Extract the (X, Y) coordinate from the center of the cell holding the provided text.  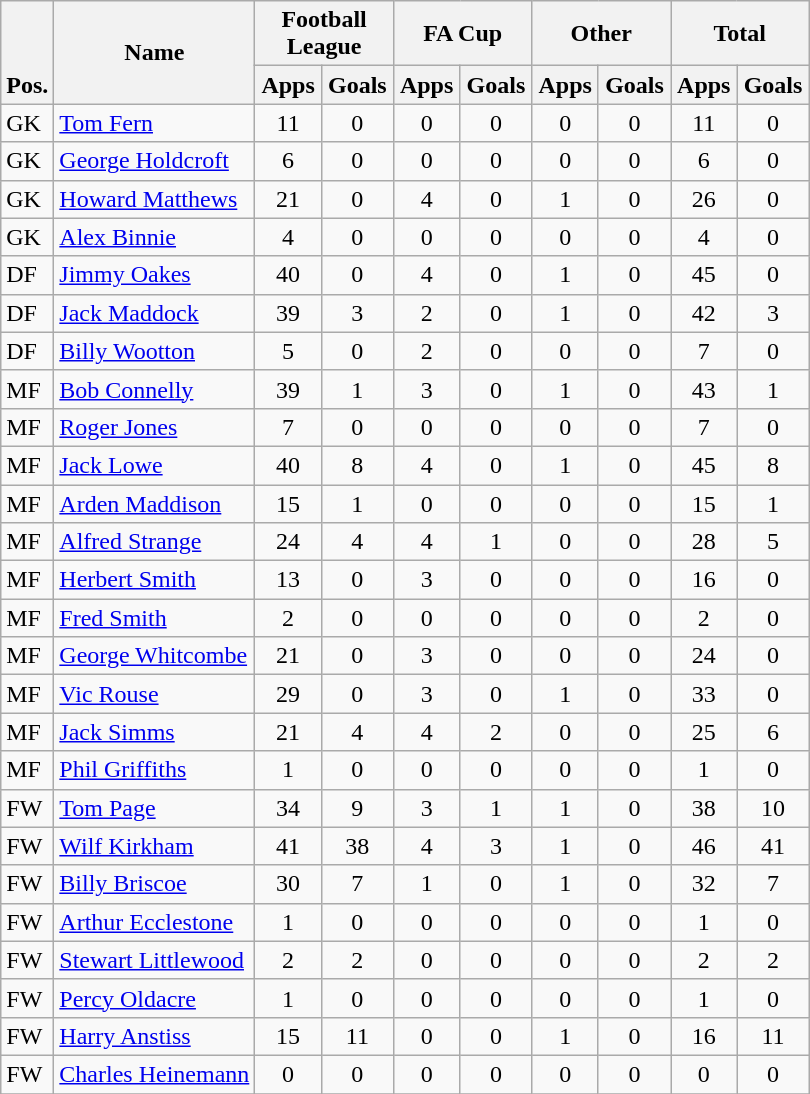
Total (740, 34)
Jack Lowe (154, 465)
Howard Matthews (154, 199)
42 (704, 313)
Charles Heinemann (154, 1074)
33 (704, 694)
43 (704, 389)
10 (773, 808)
Football League (324, 34)
25 (704, 732)
Tom Fern (154, 123)
George Holdcroft (154, 161)
Fred Smith (154, 618)
Jack Simms (154, 732)
26 (704, 199)
Billy Wootton (154, 351)
Name (154, 52)
30 (288, 884)
Jack Maddock (154, 313)
9 (357, 808)
Herbert Smith (154, 580)
28 (704, 542)
Alfred Strange (154, 542)
George Whitcombe (154, 656)
Jimmy Oakes (154, 275)
Arden Maddison (154, 503)
Harry Anstiss (154, 1036)
Alex Binnie (154, 237)
13 (288, 580)
Other (602, 34)
32 (704, 884)
Bob Connelly (154, 389)
34 (288, 808)
29 (288, 694)
Pos. (28, 52)
Tom Page (154, 808)
46 (704, 846)
Arthur Ecclestone (154, 922)
Phil Griffiths (154, 770)
Wilf Kirkham (154, 846)
Billy Briscoe (154, 884)
FA Cup (462, 34)
Vic Rouse (154, 694)
Stewart Littlewood (154, 960)
Roger Jones (154, 427)
Percy Oldacre (154, 998)
